Determine the [X, Y] coordinate at the center of the cell enclosing the given text.  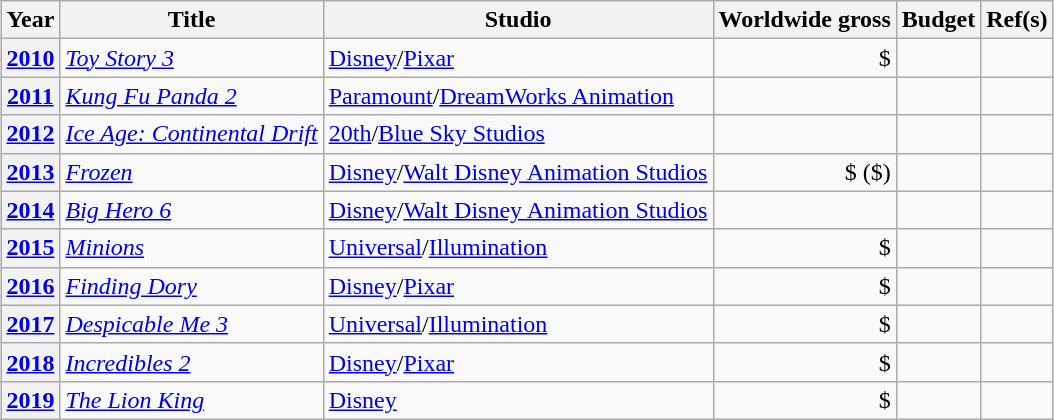
2016 [30, 286]
Year [30, 20]
Kung Fu Panda 2 [192, 96]
2015 [30, 248]
Big Hero 6 [192, 210]
Ref(s) [1017, 20]
2017 [30, 324]
2012 [30, 134]
Budget [938, 20]
20th/Blue Sky Studios [518, 134]
2014 [30, 210]
Frozen [192, 172]
2010 [30, 58]
2011 [30, 96]
2018 [30, 362]
Title [192, 20]
The Lion King [192, 400]
Despicable Me 3 [192, 324]
$ ($) [804, 172]
Ice Age: Continental Drift [192, 134]
Incredibles 2 [192, 362]
Minions [192, 248]
Toy Story 3 [192, 58]
Finding Dory [192, 286]
2019 [30, 400]
2013 [30, 172]
Studio [518, 20]
Disney [518, 400]
Paramount/DreamWorks Animation [518, 96]
Worldwide gross [804, 20]
